Identify which cell holds the provided text, then report its [X, Y] central coordinate. 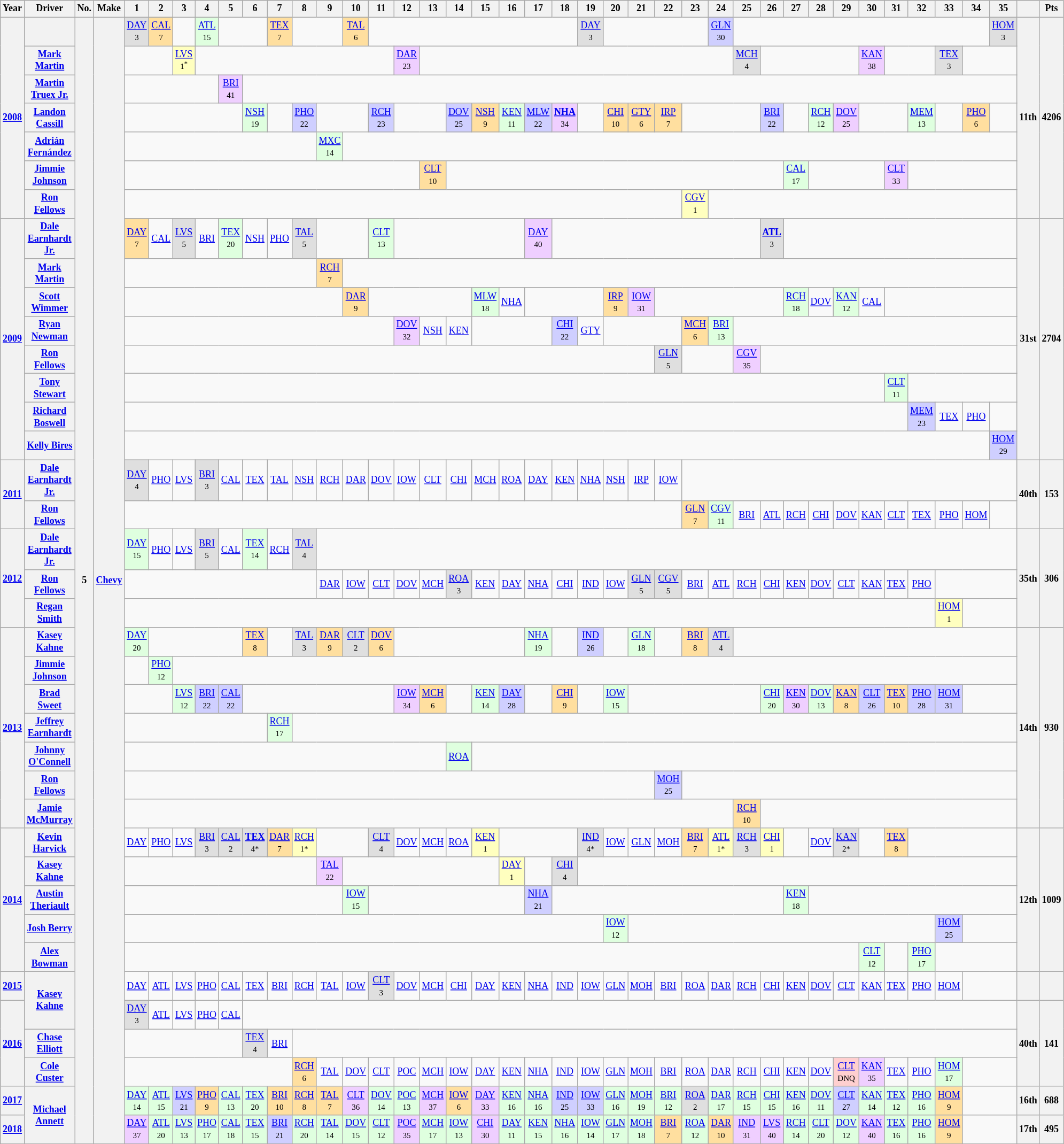
LVS40 [772, 1130]
NSH9 [485, 118]
35th [1028, 578]
930 [1052, 728]
NHA34 [565, 118]
MOH19 [641, 1101]
LVS12 [184, 699]
PHO22 [304, 118]
MXC14 [330, 146]
10 [356, 9]
BRI10 [280, 1101]
IOW13 [459, 1130]
DAY40 [538, 238]
Landon Cassill [49, 118]
Scott Wimmer [49, 302]
MCH37 [433, 1101]
Regan Smith [49, 613]
Cole Custer [49, 1072]
CAL18 [231, 1130]
DAY15 [137, 550]
KEN1 [485, 842]
688 [1052, 1101]
IRP7 [668, 118]
CHI15 [772, 1101]
CAL22 [231, 699]
2 [161, 9]
153 [1052, 494]
CGV11 [721, 515]
PHO6 [976, 118]
ATL4 [721, 641]
GLN18 [641, 641]
31 [896, 9]
35 [1004, 9]
2009 [13, 339]
DOV15 [356, 1130]
Year [13, 9]
KAN14 [872, 1101]
LVS1* [184, 60]
1 [137, 9]
TAL3 [304, 641]
2008 [13, 118]
TEX16 [896, 1130]
TEX12 [896, 1101]
CAL2 [231, 842]
Adrián Fernández [49, 146]
DAY33 [485, 1101]
DAR7 [280, 842]
CLT20 [821, 1130]
MLW22 [538, 118]
16 [512, 9]
MEM13 [922, 118]
RCH14 [796, 1130]
Austin Theriault [49, 900]
TEX4 [255, 1043]
4 [207, 9]
12th [1028, 900]
TAL22 [330, 871]
KAN12 [846, 302]
BRI8 [695, 641]
Chevy [109, 581]
2704 [1052, 339]
IOW12 [616, 929]
PHO28 [922, 699]
141 [1052, 1043]
ATL1* [721, 842]
MLW18 [485, 302]
RCH23 [382, 118]
Josh Berry [49, 929]
CLT4 [382, 842]
BRI13 [721, 331]
9 [330, 9]
8 [304, 9]
Pts [1052, 9]
BRI12 [668, 1101]
HOM17 [949, 1072]
19 [591, 9]
23 [695, 9]
Driver [49, 9]
DAY1 [512, 871]
2012 [13, 578]
Jeffrey Earnhardt [49, 728]
TEX3 [949, 60]
RCH10 [747, 814]
DAY28 [512, 699]
KAN2* [846, 842]
DAY20 [137, 641]
DAY37 [137, 1130]
26 [772, 9]
CLT11 [896, 388]
4206 [1052, 118]
Alex Bowman [49, 957]
17 [538, 9]
TEX7 [280, 32]
KEN18 [796, 900]
31st [1028, 339]
HOM29 [1004, 445]
RCH1* [304, 842]
ROA12 [695, 1130]
TEX10 [896, 699]
CLT3 [382, 986]
TEX4* [255, 842]
GLN16 [616, 1101]
KEN15 [538, 1130]
IOW34 [407, 699]
TAL7 [330, 1101]
Martin Truex Jr. [49, 89]
1009 [1052, 900]
KAN40 [872, 1130]
DAR17 [721, 1101]
2013 [13, 728]
CLT2 [356, 641]
Jamie McMurray [49, 814]
GLN7 [695, 515]
27 [796, 9]
CHI9 [565, 699]
18 [565, 9]
DAY14 [137, 1101]
HOM3 [1004, 32]
No. [84, 9]
HOM31 [949, 699]
BRI5 [207, 550]
DOV32 [407, 331]
28 [821, 9]
306 [1052, 578]
CHI1 [772, 842]
CAL13 [231, 1101]
KEN11 [512, 118]
PHO9 [207, 1101]
TAL4 [304, 550]
IOW33 [591, 1101]
CLT27 [846, 1101]
LVS5 [184, 238]
CHI22 [565, 331]
Make [109, 9]
POC [407, 1072]
LVS21 [184, 1101]
Brad Sweet [49, 699]
IRP [641, 480]
DOV12 [846, 1130]
BRI41 [231, 89]
RCH20 [304, 1130]
TAL14 [330, 1130]
GLN30 [721, 32]
HOM25 [949, 929]
BRI21 [280, 1130]
IOW31 [641, 302]
2017 [13, 1101]
DOV11 [821, 1101]
DOV13 [821, 699]
CLT26 [872, 699]
33 [949, 9]
RCH15 [747, 1101]
DOV14 [382, 1101]
CHI30 [485, 1130]
CHI20 [772, 699]
13 [433, 9]
DAY7 [137, 238]
Kevin Harvick [49, 842]
KAN35 [872, 1072]
Michael Annett [49, 1115]
MCH4 [747, 60]
21 [641, 9]
DAR23 [407, 60]
TEX14 [255, 550]
DAY11 [512, 1130]
14th [1028, 728]
12 [407, 9]
IND31 [747, 1130]
CAL17 [796, 175]
NHA19 [538, 641]
MOH18 [641, 1130]
29 [846, 9]
CGV35 [747, 359]
32 [922, 9]
LVS13 [184, 1130]
17th [1028, 1130]
34 [976, 9]
Chase Elliott [49, 1043]
2011 [13, 494]
IRP9 [616, 302]
GLN17 [616, 1130]
RCH12 [821, 118]
PHO12 [161, 670]
16th [1028, 1101]
24 [721, 9]
Kelly Bires [49, 445]
CLT10 [433, 175]
IND25 [565, 1101]
IOW6 [459, 1101]
CLTDNQ [846, 1072]
Richard Boswell [49, 417]
TAL6 [356, 32]
POC35 [407, 1130]
RCH8 [304, 1101]
DAY4 [137, 480]
ROA2 [695, 1101]
NHA21 [538, 900]
25 [747, 9]
22 [668, 9]
20 [616, 9]
MEM23 [922, 417]
RCH7 [330, 273]
HOM1 [949, 613]
KEN30 [796, 699]
RCH18 [796, 302]
CGV5 [668, 584]
MOH25 [668, 785]
CHI4 [565, 871]
Tony Stewart [49, 388]
MCH17 [433, 1130]
30 [872, 9]
2018 [13, 1130]
GTY6 [641, 118]
KAN38 [872, 60]
CLT13 [382, 238]
KAN8 [846, 699]
CHI10 [616, 118]
RCH17 [280, 728]
14 [459, 9]
ATL3 [772, 238]
IND26 [591, 641]
ROA3 [459, 584]
DOV6 [382, 641]
POC13 [407, 1101]
15 [485, 9]
CAL7 [161, 32]
RCH6 [304, 1072]
ATL20 [161, 1130]
CLT33 [896, 175]
TEX15 [255, 1130]
6 [255, 9]
2014 [13, 900]
2015 [13, 986]
495 [1052, 1130]
NSH19 [255, 118]
11 [382, 9]
CGV1 [695, 204]
Ryan Newman [49, 331]
IND4* [591, 842]
KEN14 [485, 699]
GTY [591, 331]
CLT36 [356, 1101]
3 [184, 9]
DAR10 [721, 1130]
RCH3 [747, 842]
11th [1028, 118]
TAL5 [304, 238]
Johnny O'Connell [49, 756]
2016 [13, 1043]
IOW14 [591, 1130]
7 [280, 9]
